Capture the cell that displays the provided text and extract its [X, Y] central coordinate. 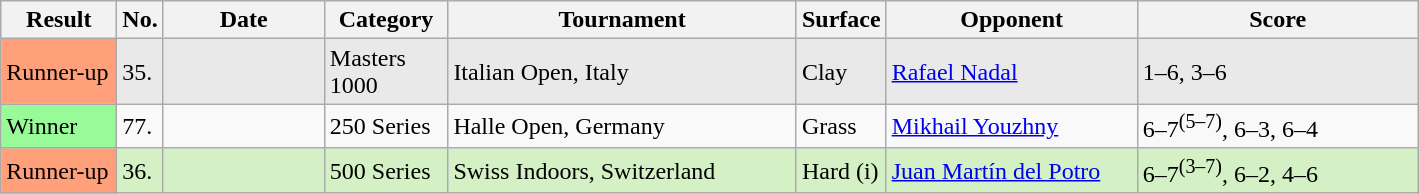
Juan Martín del Potro [1012, 170]
36. [140, 170]
Masters 1000 [386, 72]
35. [140, 72]
6–7(5–7), 6–3, 6–4 [1278, 126]
250 Series [386, 126]
Hard (i) [841, 170]
No. [140, 20]
6–7(3–7), 6–2, 4–6 [1278, 170]
Tournament [622, 20]
500 Series [386, 170]
Halle Open, Germany [622, 126]
Grass [841, 126]
1–6, 3–6 [1278, 72]
Clay [841, 72]
Winner [59, 126]
Surface [841, 20]
Category [386, 20]
Italian Open, Italy [622, 72]
Opponent [1012, 20]
77. [140, 126]
Mikhail Youzhny [1012, 126]
Rafael Nadal [1012, 72]
Result [59, 20]
Date [244, 20]
Score [1278, 20]
Swiss Indoors, Switzerland [622, 170]
